Search for the cell housing the specified text and yield its (X, Y) center coordinate. 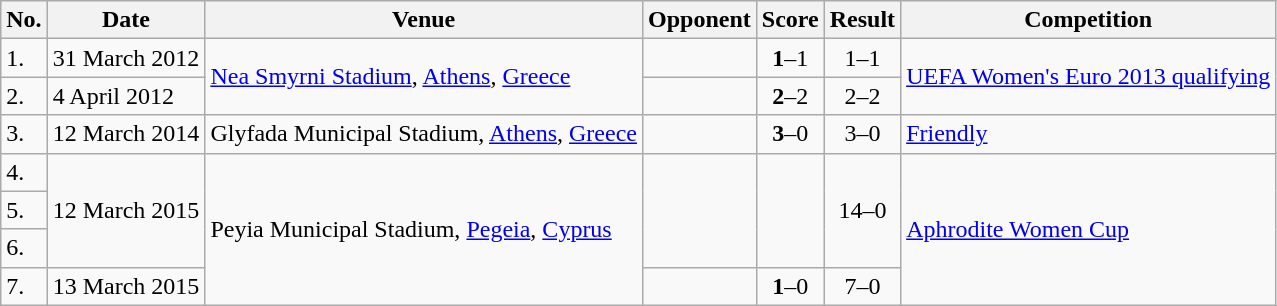
6. (24, 248)
13 March 2015 (126, 286)
Aphrodite Women Cup (1088, 229)
31 March 2012 (126, 58)
4. (24, 172)
Glyfada Municipal Stadium, Athens, Greece (424, 134)
Competition (1088, 20)
12 March 2015 (126, 210)
Opponent (699, 20)
Date (126, 20)
12 March 2014 (126, 134)
Result (862, 20)
1. (24, 58)
UEFA Women's Euro 2013 qualifying (1088, 77)
Peyia Municipal Stadium, Pegeia, Cyprus (424, 229)
Nea Smyrni Stadium, Athens, Greece (424, 77)
No. (24, 20)
5. (24, 210)
1–0 (790, 286)
7. (24, 286)
4 April 2012 (126, 96)
Friendly (1088, 134)
Score (790, 20)
2. (24, 96)
Venue (424, 20)
14–0 (862, 210)
7–0 (862, 286)
3. (24, 134)
